Detect which cell encompasses the target text, then output its [x, y] center coordinate. 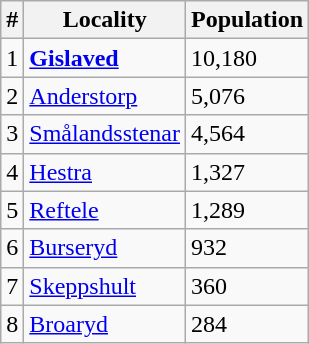
4 [12, 172]
2 [12, 96]
Locality [105, 20]
8 [12, 324]
Smålandsstenar [105, 134]
Burseryd [105, 248]
5 [12, 210]
Population [248, 20]
932 [248, 248]
Skeppshult [105, 286]
5,076 [248, 96]
Broaryd [105, 324]
Hestra [105, 172]
Anderstorp [105, 96]
284 [248, 324]
7 [12, 286]
# [12, 20]
1,289 [248, 210]
360 [248, 286]
Gislaved [105, 58]
Reftele [105, 210]
1 [12, 58]
10,180 [248, 58]
3 [12, 134]
6 [12, 248]
1,327 [248, 172]
4,564 [248, 134]
